Detect which cell encompasses the target text, then output its [X, Y] center coordinate. 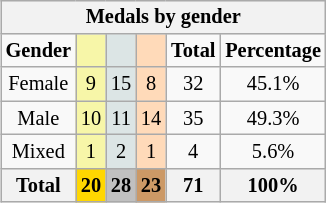
14 [151, 118]
10 [91, 118]
20 [91, 185]
Female [38, 84]
9 [91, 84]
28 [121, 185]
15 [121, 84]
45.1% [273, 84]
23 [151, 185]
35 [193, 118]
Gender [38, 51]
11 [121, 118]
5.6% [273, 152]
49.3% [273, 118]
Percentage [273, 51]
Mixed [38, 152]
71 [193, 185]
32 [193, 84]
100% [273, 185]
2 [121, 152]
8 [151, 84]
Male [38, 118]
Medals by gender [164, 17]
4 [193, 152]
